Provide the [X, Y] coordinate of the cell's center where the given text is located.  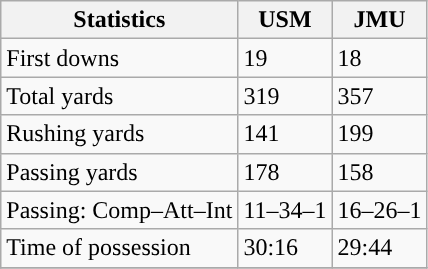
30:16 [285, 248]
19 [285, 58]
First downs [120, 58]
USM [285, 20]
18 [380, 58]
141 [285, 134]
Passing: Comp–Att–Int [120, 210]
Passing yards [120, 172]
Statistics [120, 20]
319 [285, 96]
158 [380, 172]
357 [380, 96]
199 [380, 134]
16–26–1 [380, 210]
178 [285, 172]
11–34–1 [285, 210]
Rushing yards [120, 134]
29:44 [380, 248]
JMU [380, 20]
Total yards [120, 96]
Time of possession [120, 248]
